Find where the given text appears and provide that cell's center as (X, Y) coordinate. 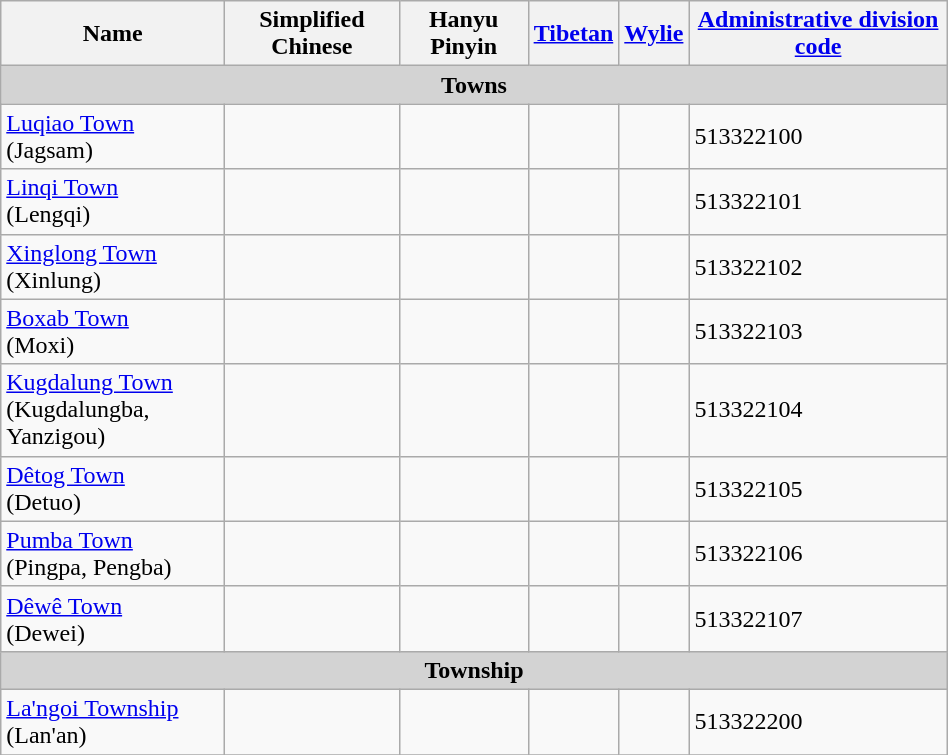
Towns (474, 85)
Dêtog Town(Detuo) (113, 488)
Xinglong Town(Xinlung) (113, 266)
Luqiao Town(Jagsam) (113, 136)
Township (474, 670)
Boxab Town(Moxi) (113, 332)
Hanyu Pinyin (464, 34)
Linqi Town(Lengqi) (113, 202)
Kugdalung Town(Kugdalungba, Yanzigou) (113, 410)
513322102 (818, 266)
513322101 (818, 202)
513322106 (818, 554)
Pumba Town(Pingpa, Pengba) (113, 554)
La'ngoi Township(Lan'an) (113, 722)
Dêwê Town(Dewei) (113, 618)
513322200 (818, 722)
Wylie (654, 34)
Administrative division code (818, 34)
Simplified Chinese (312, 34)
513322104 (818, 410)
513322103 (818, 332)
513322105 (818, 488)
513322107 (818, 618)
513322100 (818, 136)
Tibetan (574, 34)
Name (113, 34)
